Return (X, Y) of the center of cell containing provided text 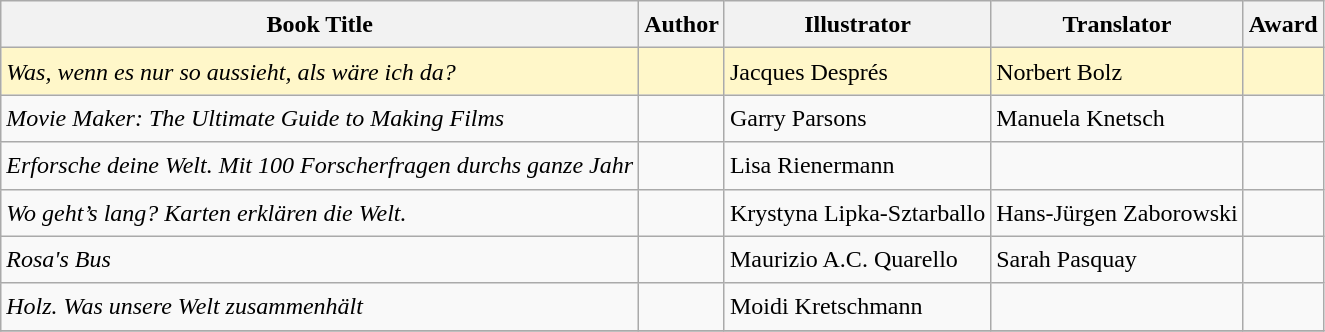
Krystyna Lipka-Sztarballo (857, 212)
Book Title (320, 24)
Erforsche deine Welt. Mit 100 Forscherfragen durchs ganze Jahr (320, 166)
Illustrator (857, 24)
Holz. Was unsere Welt zusammenhält (320, 306)
Was, wenn es nur so aussieht, als wäre ich da? (320, 72)
Hans-Jürgen Zaborowski (1118, 212)
Sarah Pasquay (1118, 260)
Lisa Rienermann (857, 166)
Norbert Bolz (1118, 72)
Author (682, 24)
Rosa's Bus (320, 260)
Manuela Knetsch (1118, 118)
Maurizio A.C. Quarello (857, 260)
Translator (1118, 24)
Jacques Després (857, 72)
Garry Parsons (857, 118)
Wo geht’s lang? Karten erklären die Welt. (320, 212)
Movie Maker: The Ultimate Guide to Making Films (320, 118)
Moidi Kretschmann (857, 306)
Award (1283, 24)
